Scan for the cell matching the given text and deliver its [X, Y] coordinate at center. 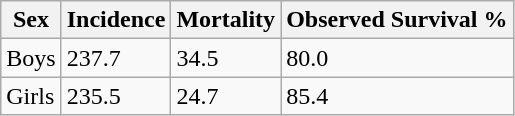
Observed Survival % [397, 20]
Mortality [226, 20]
85.4 [397, 96]
Sex [31, 20]
80.0 [397, 58]
Girls [31, 96]
Incidence [116, 20]
34.5 [226, 58]
24.7 [226, 96]
237.7 [116, 58]
235.5 [116, 96]
Boys [31, 58]
